Locate the cell with the specified text and output its (x, y) center coordinate. 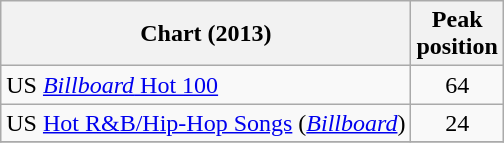
US Hot R&B/Hip-Hop Songs (Billboard) (206, 123)
64 (457, 85)
US Billboard Hot 100 (206, 85)
Chart (2013) (206, 34)
24 (457, 123)
Peakposition (457, 34)
